Determine the (X, Y) coordinate at the center of the cell enclosing the given text.  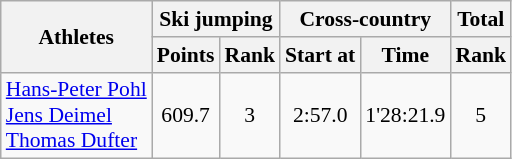
609.7 (186, 116)
Time (405, 55)
Total (480, 19)
Hans-Peter PohlJens DeimelThomas Dufter (76, 116)
5 (480, 116)
Ski jumping (216, 19)
Athletes (76, 36)
Start at (320, 55)
3 (250, 116)
2:57.0 (320, 116)
Points (186, 55)
Cross-country (365, 19)
1'28:21.9 (405, 116)
